Determine the [X, Y] coordinate at the center of the cell enclosing the given text.  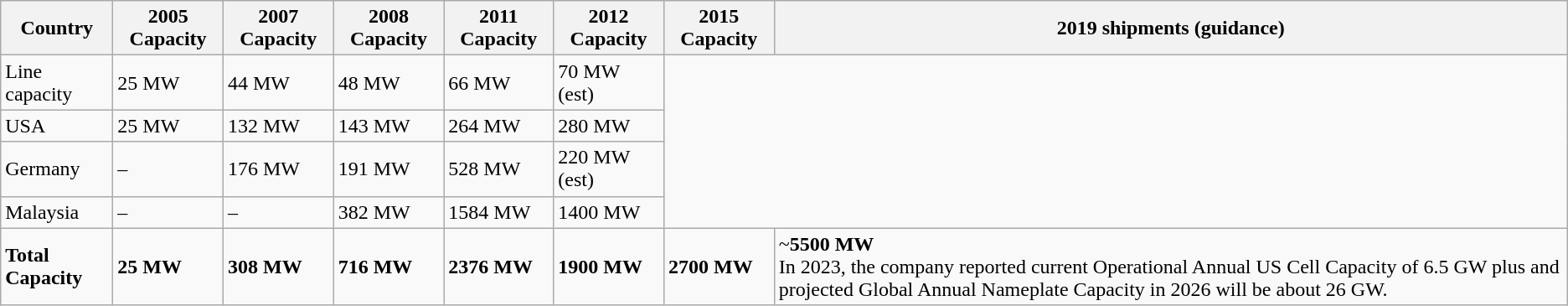
Country [57, 29]
382 MW [389, 212]
USA [57, 126]
66 MW [499, 82]
2376 MW [499, 267]
44 MW [278, 82]
2008 Capacity [389, 29]
2700 MW [719, 267]
191 MW [389, 169]
2011 Capacity [499, 29]
176 MW [278, 169]
280 MW [609, 126]
2015 Capacity [719, 29]
132 MW [278, 126]
308 MW [278, 267]
2019 shipments (guidance) [1171, 29]
2012 Capacity [609, 29]
2007 Capacity [278, 29]
716 MW [389, 267]
528 MW [499, 169]
Germany [57, 169]
1900 MW [609, 267]
Malaysia [57, 212]
Total Capacity [57, 267]
143 MW [389, 126]
1584 MW [499, 212]
Line capacity [57, 82]
70 MW (est) [609, 82]
1400 MW [609, 212]
220 MW (est) [609, 169]
2005 Capacity [168, 29]
48 MW [389, 82]
264 MW [499, 126]
